Find where the given text appears and provide that cell's center as (X, Y) coordinate. 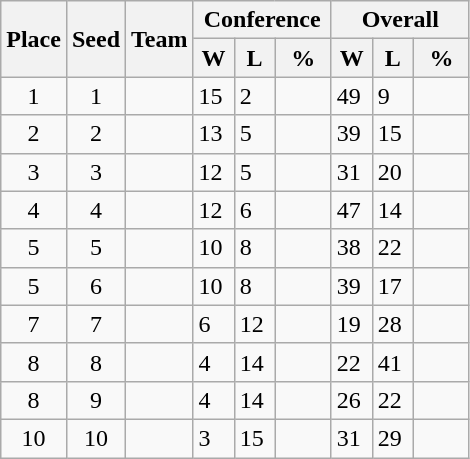
49 (352, 96)
Seed (96, 39)
20 (392, 172)
17 (392, 286)
Overall (400, 20)
Team (160, 39)
29 (392, 438)
Conference (262, 20)
47 (352, 210)
28 (392, 324)
Place (34, 39)
13 (214, 134)
26 (352, 400)
41 (392, 362)
38 (352, 248)
19 (352, 324)
